Return the [X, Y] coordinate for the center point of the cell that contains the specified text.  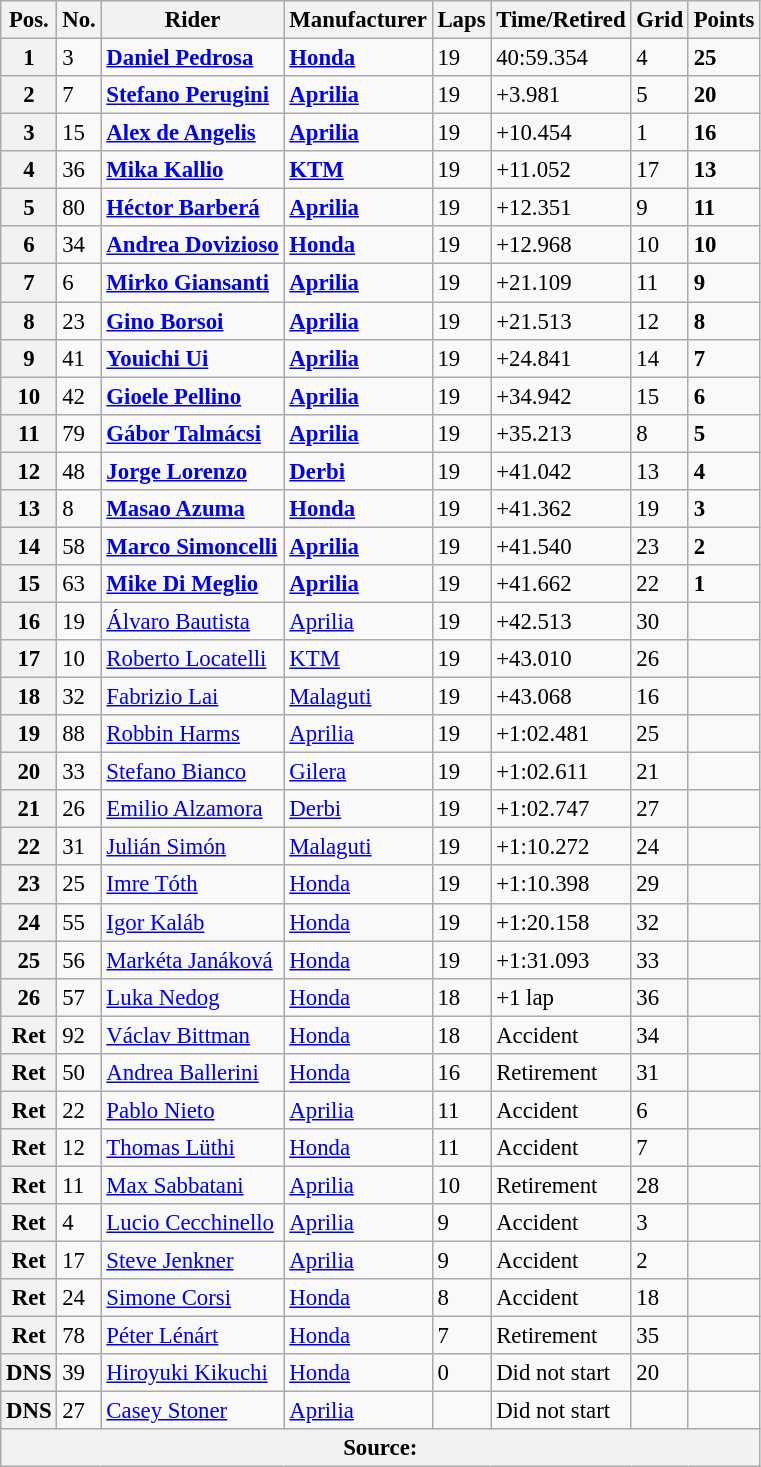
79 [79, 433]
Fabrizio Lai [192, 697]
Pablo Nieto [192, 1110]
Grid [660, 20]
Marco Simoncelli [192, 546]
Álvaro Bautista [192, 621]
+41.540 [561, 546]
No. [79, 20]
+35.213 [561, 433]
Gilera [358, 772]
Pos. [29, 20]
+1:02.481 [561, 734]
+1:02.611 [561, 772]
+10.454 [561, 133]
Emilio Alzamora [192, 809]
+21.513 [561, 321]
+1:10.398 [561, 885]
Péter Lénárt [192, 1336]
48 [79, 471]
+1 lap [561, 997]
Jorge Lorenzo [192, 471]
Markéta Janáková [192, 960]
Mike Di Meglio [192, 584]
55 [79, 922]
Gino Borsoi [192, 321]
63 [79, 584]
+41.362 [561, 509]
28 [660, 1185]
Václav Bittman [192, 1035]
80 [79, 208]
Steve Jenkner [192, 1261]
Luka Nedog [192, 997]
Time/Retired [561, 20]
+43.068 [561, 697]
Casey Stoner [192, 1411]
Points [724, 20]
Gioele Pellino [192, 396]
Andrea Ballerini [192, 1073]
+42.513 [561, 621]
Héctor Barberá [192, 208]
+41.042 [561, 471]
+1:31.093 [561, 960]
+3.981 [561, 95]
Manufacturer [358, 20]
Julián Simón [192, 847]
40:59.354 [561, 58]
58 [79, 546]
+1:20.158 [561, 922]
39 [79, 1373]
Roberto Locatelli [192, 659]
+12.968 [561, 245]
78 [79, 1336]
+43.010 [561, 659]
Daniel Pedrosa [192, 58]
+11.052 [561, 170]
35 [660, 1336]
50 [79, 1073]
Mirko Giansanti [192, 283]
Stefano Perugini [192, 95]
+1:10.272 [561, 847]
Imre Tóth [192, 885]
57 [79, 997]
Igor Kaláb [192, 922]
Andrea Dovizioso [192, 245]
Robbin Harms [192, 734]
Alex de Angelis [192, 133]
+1:02.747 [561, 809]
+24.841 [561, 358]
+34.942 [561, 396]
88 [79, 734]
56 [79, 960]
92 [79, 1035]
Lucio Cecchinello [192, 1223]
42 [79, 396]
29 [660, 885]
30 [660, 621]
Simone Corsi [192, 1298]
+41.662 [561, 584]
Gábor Talmácsi [192, 433]
+12.351 [561, 208]
Masao Azuma [192, 509]
Thomas Lüthi [192, 1148]
41 [79, 358]
Laps [462, 20]
Hiroyuki Kikuchi [192, 1373]
Stefano Bianco [192, 772]
Rider [192, 20]
+21.109 [561, 283]
Youichi Ui [192, 358]
Max Sabbatani [192, 1185]
0 [462, 1373]
Mika Kallio [192, 170]
